Output the [x, y] coordinate of the center of the cell containing the given text.  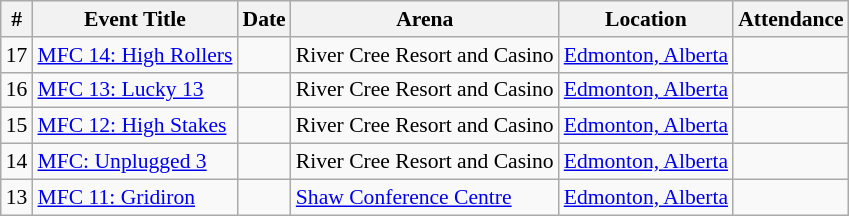
Shaw Conference Centre [425, 197]
16 [17, 90]
MFC 14: High Rollers [134, 55]
MFC 12: High Stakes [134, 126]
17 [17, 55]
MFC 13: Lucky 13 [134, 90]
Date [264, 19]
Event Title [134, 19]
13 [17, 197]
Attendance [791, 19]
# [17, 19]
MFC 11: Gridiron [134, 197]
Arena [425, 19]
15 [17, 126]
MFC: Unplugged 3 [134, 162]
14 [17, 162]
Location [646, 19]
